Provide the (X, Y) coordinate of the cell's center where the given text is located.  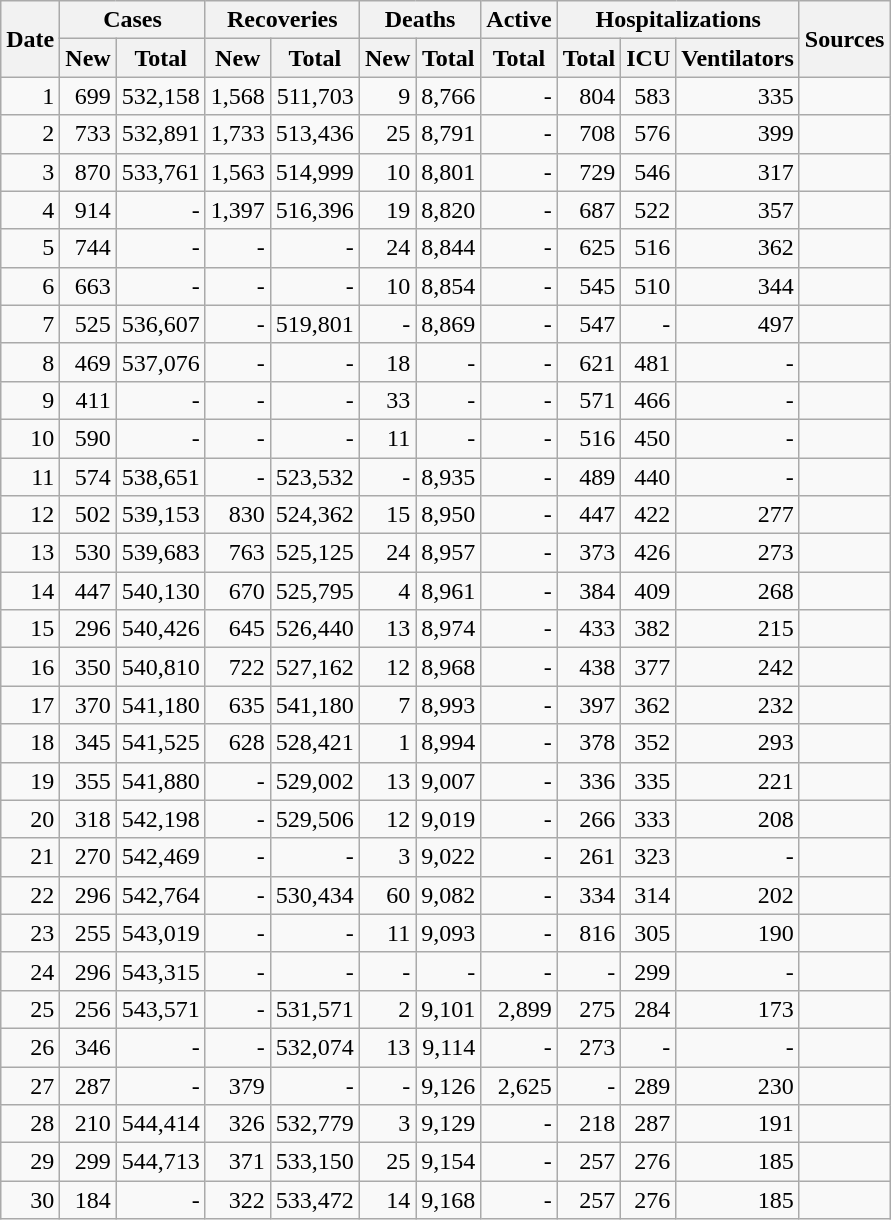
533,761 (160, 172)
8,993 (448, 705)
510 (648, 286)
635 (238, 705)
1,733 (238, 134)
536,607 (160, 324)
543,571 (160, 1009)
22 (30, 895)
532,158 (160, 96)
708 (589, 134)
370 (88, 705)
422 (648, 515)
242 (738, 667)
533,472 (314, 1200)
221 (738, 781)
377 (648, 667)
466 (648, 400)
2,899 (519, 1009)
322 (238, 1200)
9,007 (448, 781)
60 (387, 895)
9,093 (448, 933)
21 (30, 857)
397 (589, 705)
571 (589, 400)
6 (30, 286)
722 (238, 667)
438 (589, 667)
540,130 (160, 591)
218 (589, 1124)
816 (589, 933)
9,082 (448, 895)
744 (88, 248)
583 (648, 96)
625 (589, 248)
266 (589, 819)
323 (648, 857)
9,101 (448, 1009)
9,019 (448, 819)
729 (589, 172)
542,764 (160, 895)
576 (648, 134)
184 (88, 1200)
523,532 (314, 477)
426 (648, 553)
8,994 (448, 743)
8,766 (448, 96)
541,525 (160, 743)
914 (88, 210)
433 (589, 629)
26 (30, 1047)
537,076 (160, 362)
191 (738, 1124)
384 (589, 591)
522 (648, 210)
Active (519, 20)
333 (648, 819)
Cases (132, 20)
543,019 (160, 933)
8,957 (448, 553)
450 (648, 438)
345 (88, 743)
540,810 (160, 667)
528,421 (314, 743)
527,162 (314, 667)
409 (648, 591)
519,801 (314, 324)
529,506 (314, 819)
540,426 (160, 629)
532,779 (314, 1124)
215 (738, 629)
208 (738, 819)
373 (589, 553)
621 (589, 362)
289 (648, 1085)
293 (738, 743)
Date (30, 39)
9,129 (448, 1124)
543,315 (160, 971)
532,891 (160, 134)
514,999 (314, 172)
210 (88, 1124)
513,436 (314, 134)
733 (88, 134)
350 (88, 667)
314 (648, 895)
469 (88, 362)
378 (589, 743)
8,791 (448, 134)
326 (238, 1124)
481 (648, 362)
539,153 (160, 515)
336 (589, 781)
440 (648, 477)
Sources (844, 39)
318 (88, 819)
530,434 (314, 895)
663 (88, 286)
544,713 (160, 1162)
9,154 (448, 1162)
30 (30, 1200)
344 (738, 286)
9,126 (448, 1085)
526,440 (314, 629)
277 (738, 515)
173 (738, 1009)
9,168 (448, 1200)
379 (238, 1085)
8,950 (448, 515)
ICU (648, 58)
9,022 (448, 857)
2,625 (519, 1085)
687 (589, 210)
Deaths (420, 20)
531,571 (314, 1009)
542,198 (160, 819)
530 (88, 553)
525,125 (314, 553)
28 (30, 1124)
670 (238, 591)
352 (648, 743)
268 (738, 591)
284 (648, 1009)
541,880 (160, 781)
255 (88, 933)
533,150 (314, 1162)
763 (238, 553)
539,683 (160, 553)
516,396 (314, 210)
645 (238, 629)
9,114 (448, 1047)
8,869 (448, 324)
382 (648, 629)
29 (30, 1162)
27 (30, 1085)
525 (88, 324)
16 (30, 667)
8,961 (448, 591)
532,074 (314, 1047)
202 (738, 895)
305 (648, 933)
870 (88, 172)
542,469 (160, 857)
547 (589, 324)
830 (238, 515)
232 (738, 705)
190 (738, 933)
270 (88, 857)
8,844 (448, 248)
33 (387, 400)
346 (88, 1047)
355 (88, 781)
538,651 (160, 477)
511,703 (314, 96)
8,968 (448, 667)
Recoveries (282, 20)
230 (738, 1085)
590 (88, 438)
Ventilators (738, 58)
275 (589, 1009)
546 (648, 172)
628 (238, 743)
17 (30, 705)
497 (738, 324)
8,854 (448, 286)
529,002 (314, 781)
23 (30, 933)
1,563 (238, 172)
8,801 (448, 172)
8,935 (448, 477)
5 (30, 248)
8,820 (448, 210)
574 (88, 477)
525,795 (314, 591)
699 (88, 96)
804 (589, 96)
524,362 (314, 515)
1,568 (238, 96)
20 (30, 819)
1,397 (238, 210)
411 (88, 400)
371 (238, 1162)
261 (589, 857)
502 (88, 515)
545 (589, 286)
357 (738, 210)
8 (30, 362)
544,414 (160, 1124)
489 (589, 477)
256 (88, 1009)
8,974 (448, 629)
Hospitalizations (678, 20)
334 (589, 895)
317 (738, 172)
399 (738, 134)
